Find where the given text appears and provide that cell's center as (X, Y) coordinate. 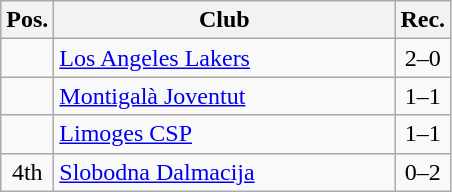
Limoges CSP (224, 134)
0–2 (423, 172)
Rec. (423, 20)
Slobodna Dalmacija (224, 172)
4th (28, 172)
Pos. (28, 20)
Montigalà Joventut (224, 96)
2–0 (423, 58)
Los Angeles Lakers (224, 58)
Club (224, 20)
